Find where the given text appears and provide that cell's center as (X, Y) coordinate. 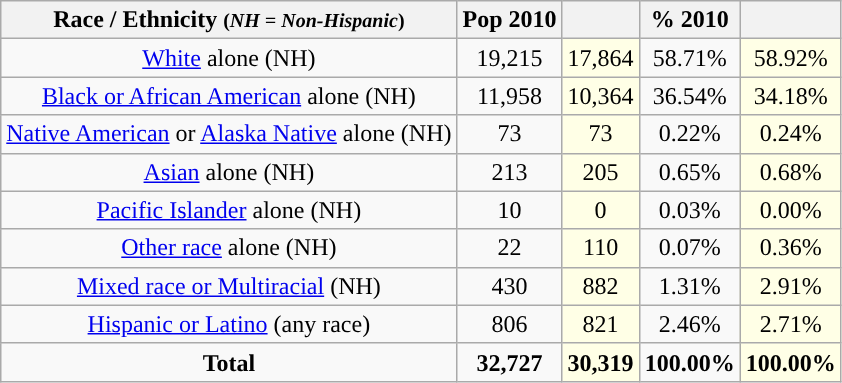
36.54% (690, 96)
213 (510, 172)
Hispanic or Latino (any race) (229, 324)
Total (229, 362)
22 (510, 248)
0.07% (690, 248)
Pacific Islander alone (NH) (229, 210)
882 (600, 286)
806 (510, 324)
10 (510, 210)
Other race alone (NH) (229, 248)
2.46% (690, 324)
Mixed race or Multiracial (NH) (229, 286)
58.92% (790, 58)
0.24% (790, 134)
2.71% (790, 324)
17,864 (600, 58)
Black or African American alone (NH) (229, 96)
Asian alone (NH) (229, 172)
0.00% (790, 210)
2.91% (790, 286)
0.68% (790, 172)
Race / Ethnicity (NH = Non-Hispanic) (229, 20)
58.71% (690, 58)
0 (600, 210)
11,958 (510, 96)
10,364 (600, 96)
Native American or Alaska Native alone (NH) (229, 134)
19,215 (510, 58)
1.31% (690, 286)
% 2010 (690, 20)
110 (600, 248)
0.03% (690, 210)
205 (600, 172)
34.18% (790, 96)
White alone (NH) (229, 58)
821 (600, 324)
430 (510, 286)
32,727 (510, 362)
Pop 2010 (510, 20)
0.22% (690, 134)
30,319 (600, 362)
0.65% (690, 172)
0.36% (790, 248)
